Detect which cell encompasses the target text, then output its (X, Y) center coordinate. 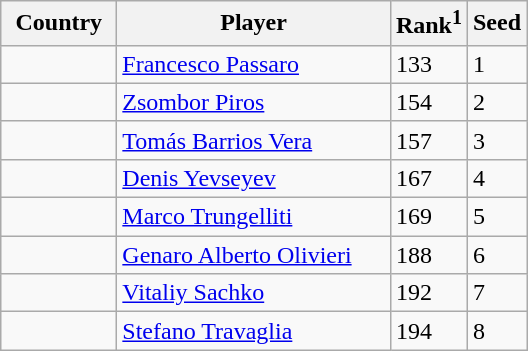
154 (428, 102)
157 (428, 140)
167 (428, 178)
7 (496, 293)
188 (428, 255)
194 (428, 331)
Denis Yevseyev (254, 178)
5 (496, 217)
Genaro Alberto Olivieri (254, 255)
Tomás Barrios Vera (254, 140)
Stefano Travaglia (254, 331)
133 (428, 64)
1 (496, 64)
Francesco Passaro (254, 64)
192 (428, 293)
2 (496, 102)
Country (59, 24)
8 (496, 331)
Rank1 (428, 24)
Vitaliy Sachko (254, 293)
Marco Trungelliti (254, 217)
169 (428, 217)
Zsombor Piros (254, 102)
Seed (496, 24)
Player (254, 24)
6 (496, 255)
3 (496, 140)
4 (496, 178)
